Return (x, y) of the center of cell containing provided text 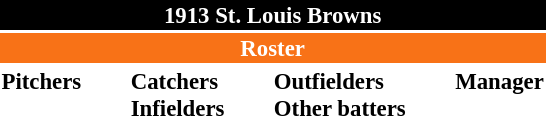
Roster (272, 48)
1913 St. Louis Browns (272, 15)
